Detect which cell encompasses the target text, then output its [X, Y] center coordinate. 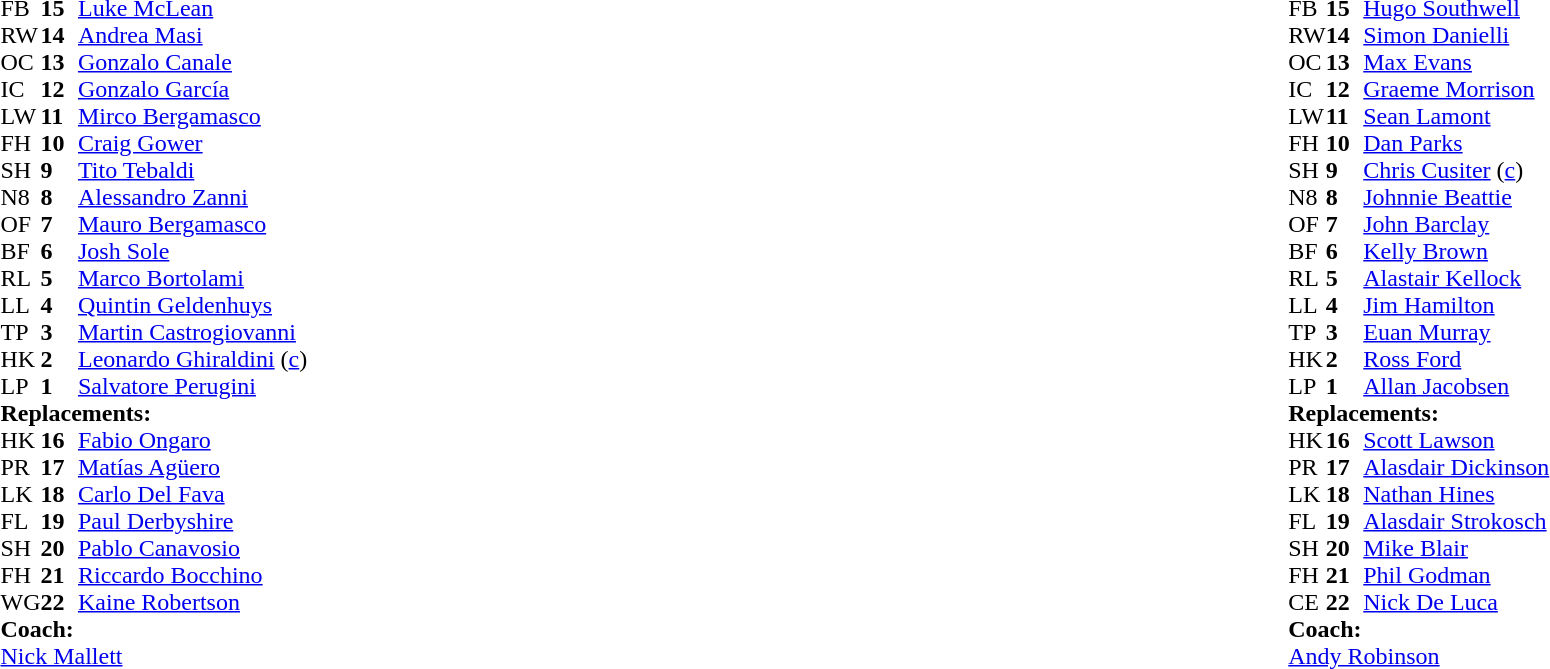
Andy Robinson [1418, 656]
Quintin Geldenhuys [192, 306]
Mike Blair [1456, 548]
Matías Agüero [192, 468]
Phil Godman [1456, 576]
Ross Ford [1456, 360]
Jim Hamilton [1456, 306]
Allan Jacobsen [1456, 386]
Chris Cusiter (c) [1456, 170]
Riccardo Bocchino [192, 576]
Kaine Robertson [192, 602]
Mauro Bergamasco [192, 224]
Graeme Morrison [1456, 90]
Salvatore Perugini [192, 386]
Leonardo Ghiraldini (c) [192, 360]
Kelly Brown [1456, 252]
Fabio Ongaro [192, 440]
Pablo Canavosio [192, 548]
Marco Bortolami [192, 278]
Alasdair Dickinson [1456, 468]
Mirco Bergamasco [192, 116]
Tito Tebaldi [192, 170]
Alessandro Zanni [192, 198]
Max Evans [1456, 62]
Alastair Kellock [1456, 278]
Nick De Luca [1456, 602]
Paul Derbyshire [192, 522]
Alasdair Strokosch [1456, 522]
Euan Murray [1456, 332]
Gonzalo García [192, 90]
WG [20, 602]
Nathan Hines [1456, 494]
Nick Mallett [154, 656]
Gonzalo Canale [192, 62]
Craig Gower [192, 144]
Dan Parks [1456, 144]
Scott Lawson [1456, 440]
CE [1307, 602]
Sean Lamont [1456, 116]
Carlo Del Fava [192, 494]
Andrea Masi [192, 36]
Johnnie Beattie [1456, 198]
Martin Castrogiovanni [192, 332]
John Barclay [1456, 224]
Simon Danielli [1456, 36]
Josh Sole [192, 252]
